Provide the (X, Y) coordinate of the cell's center where the given text is located.  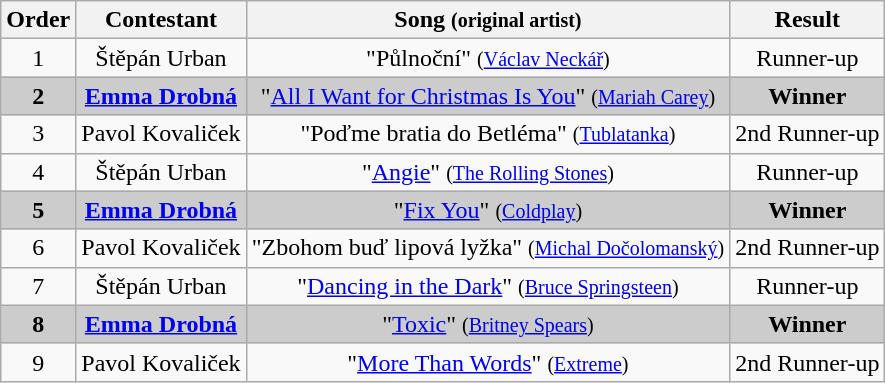
"All I Want for Christmas Is You" (Mariah Carey) (488, 96)
"Poďme bratia do Betléma" (Tublatanka) (488, 134)
"Půlnoční" (Václav Neckář) (488, 58)
9 (38, 362)
Order (38, 20)
7 (38, 286)
8 (38, 324)
5 (38, 210)
Contestant (161, 20)
"Dancing in the Dark" (Bruce Springsteen) (488, 286)
6 (38, 248)
"Fix You" (Coldplay) (488, 210)
"Zbohom buď lipová lyžka" (Michal Dočolomanský) (488, 248)
Result (808, 20)
2 (38, 96)
3 (38, 134)
Song (original artist) (488, 20)
1 (38, 58)
"More Than Words" (Extreme) (488, 362)
"Angie" (The Rolling Stones) (488, 172)
"Toxic" (Britney Spears) (488, 324)
4 (38, 172)
